Determine the (X, Y) coordinate at the center of the cell enclosing the given text.  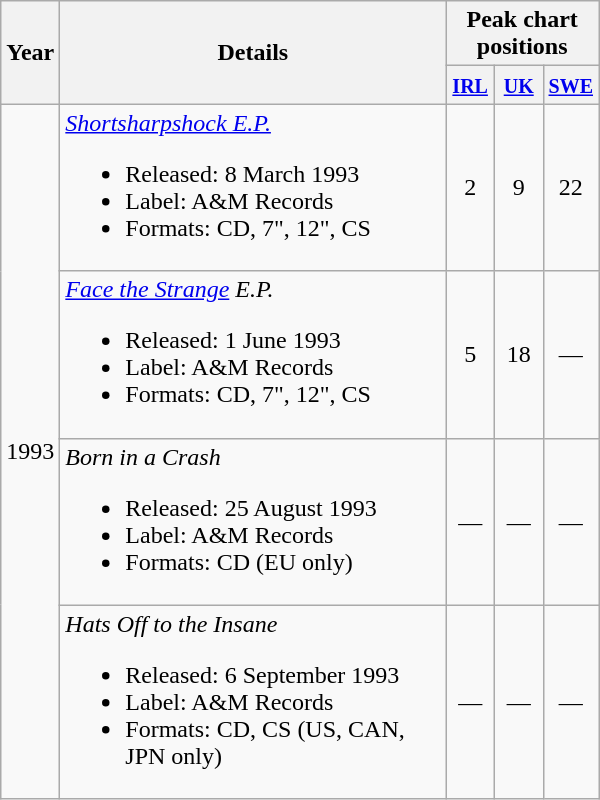
IRL (470, 85)
Year (30, 52)
5 (470, 354)
SWE (571, 85)
22 (571, 188)
Details (253, 52)
Born in a CrashReleased: 25 August 1993Label: A&M RecordsFormats: CD (EU only) (253, 522)
UK (518, 85)
Shortsharpshock E.P.Released: 8 March 1993Label: A&M RecordsFormats: CD, 7", 12", CS (253, 188)
Hats Off to the InsaneReleased: 6 September 1993Label: A&M RecordsFormats: CD, CS (US, CAN, JPN only) (253, 702)
2 (470, 188)
1993 (30, 452)
18 (518, 354)
Peak chart positions (522, 34)
Face the Strange E.P.Released: 1 June 1993Label: A&M RecordsFormats: CD, 7", 12", CS (253, 354)
9 (518, 188)
